Find where the given text appears and provide that cell's center as [X, Y] coordinate. 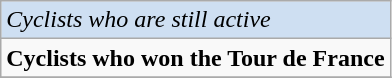
Cyclists who are still active [196, 20]
Cyclists who won the Tour de France [196, 58]
